Find where the given text appears and provide that cell's center as (x, y) coordinate. 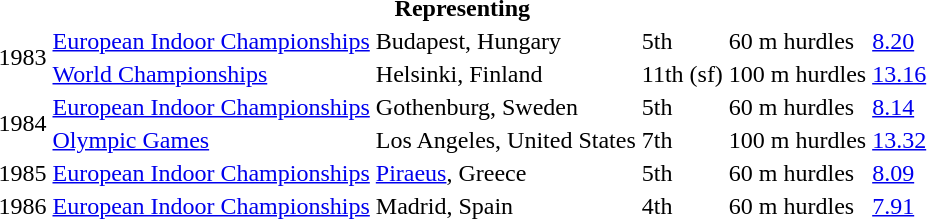
7th (682, 140)
Gothenburg, Sweden (506, 107)
Los Angeles, United States (506, 140)
Olympic Games (211, 140)
11th (sf) (682, 74)
World Championships (211, 74)
Piraeus, Greece (506, 173)
Helsinki, Finland (506, 74)
Budapest, Hungary (506, 41)
